Provide the (x, y) coordinate of the cell's center where the given text is located.  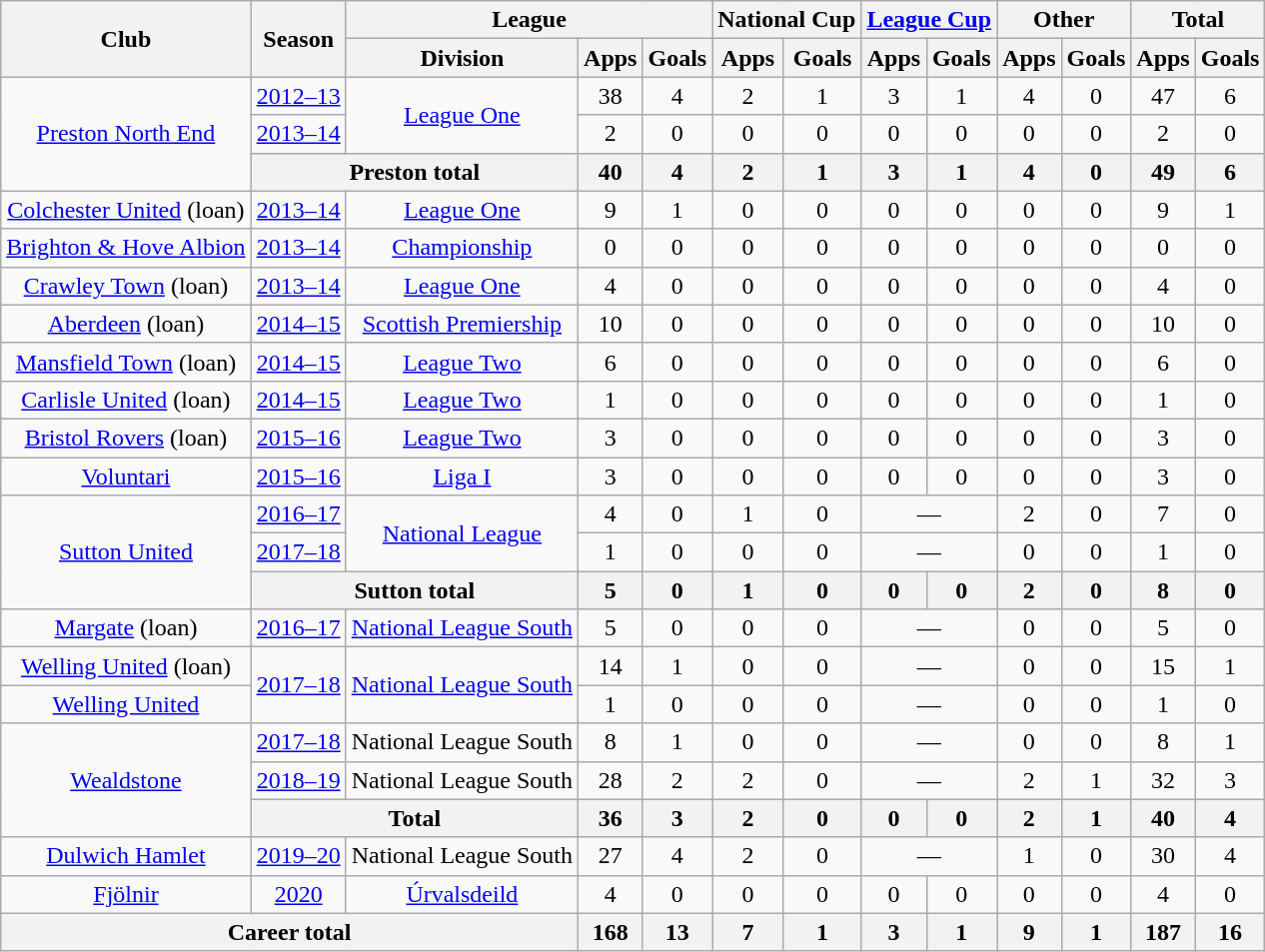
32 (1163, 780)
47 (1163, 96)
15 (1163, 666)
Welling United (126, 704)
Brighton & Hove Albion (126, 248)
2018–19 (298, 780)
Preston North End (126, 134)
Preston total (414, 172)
National Cup (787, 20)
36 (611, 818)
2012–13 (298, 96)
Scottish Premiership (462, 324)
Championship (462, 248)
Colchester United (loan) (126, 210)
Voluntari (126, 476)
Club (126, 39)
Other (1064, 20)
Fjölnir (126, 894)
28 (611, 780)
Season (298, 39)
Carlisle United (loan) (126, 400)
16 (1230, 932)
2019–20 (298, 856)
Wealdstone (126, 780)
Bristol Rovers (loan) (126, 438)
Liga I (462, 476)
Welling United (loan) (126, 666)
Sutton total (414, 590)
49 (1163, 172)
Dulwich Hamlet (126, 856)
187 (1163, 932)
168 (611, 932)
27 (611, 856)
38 (611, 96)
League (530, 20)
League Cup (929, 20)
Úrvalsdeild (462, 894)
Career total (290, 932)
Sutton United (126, 552)
Mansfield Town (loan) (126, 362)
14 (611, 666)
Crawley Town (loan) (126, 286)
13 (677, 932)
Division (462, 58)
Margate (loan) (126, 628)
2020 (298, 894)
Aberdeen (loan) (126, 324)
30 (1163, 856)
National League (462, 533)
